Return (x, y) of the center of cell containing provided text 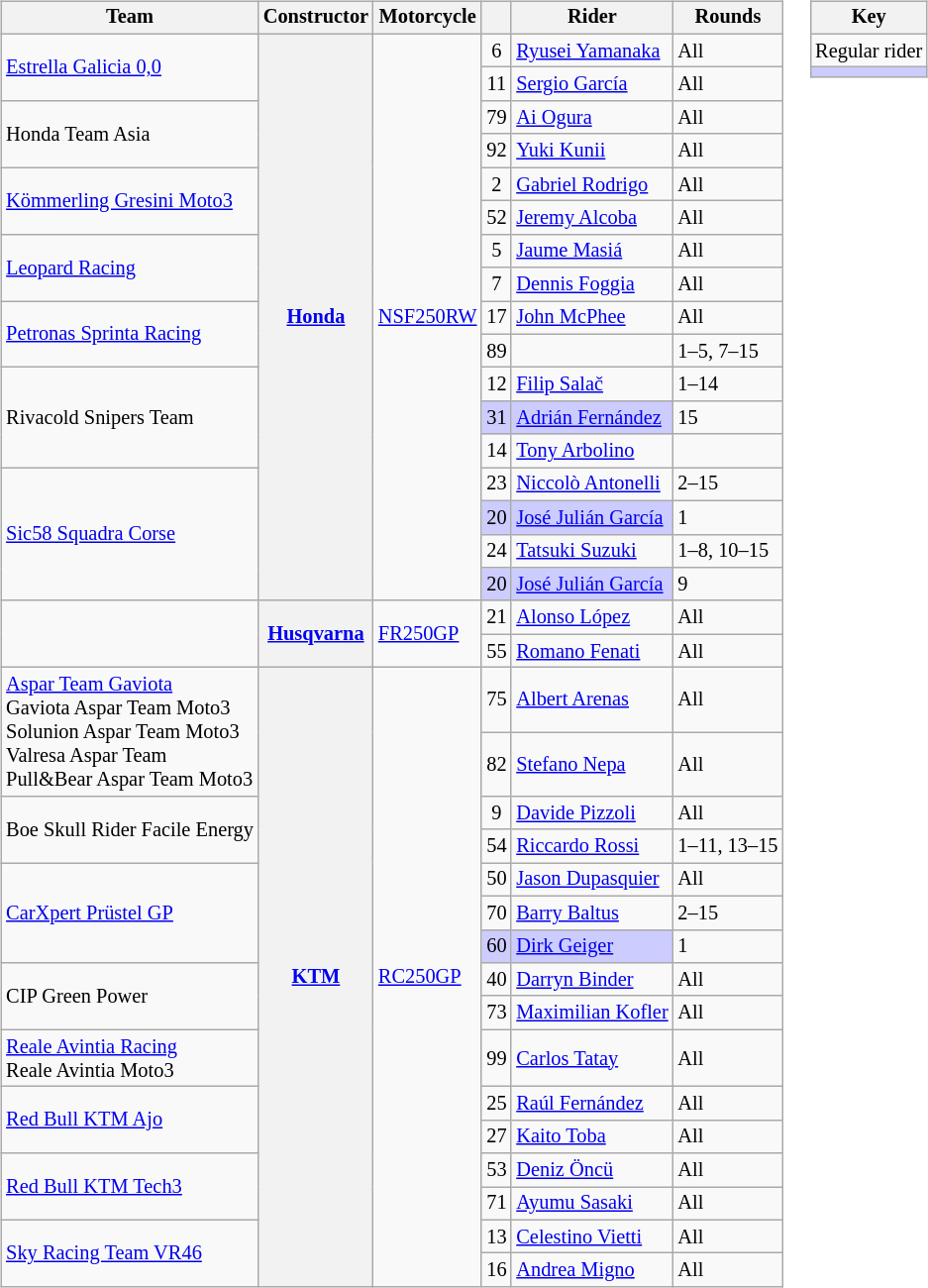
Rider (592, 18)
John McPhee (592, 318)
2 (496, 184)
Regular rider (869, 51)
Davide Pizzoli (592, 812)
Niccolò Antonelli (592, 484)
70 (496, 912)
40 (496, 980)
Petronas Sprinta Racing (130, 335)
6 (496, 51)
CarXpert Prüstel GP (130, 913)
Darryn Binder (592, 980)
7 (496, 284)
54 (496, 846)
Deniz Öncü (592, 1170)
Leopard Racing (130, 268)
Kömmerling Gresini Moto3 (130, 200)
79 (496, 118)
NSF250RW (428, 317)
CIP Green Power (130, 997)
24 (496, 551)
Dennis Foggia (592, 284)
Barry Baltus (592, 912)
Rivacold Snipers Team (130, 418)
Ryusei Yamanaka (592, 51)
27 (496, 1136)
Sergio García (592, 84)
21 (496, 617)
31 (496, 418)
Romano Fenati (592, 651)
73 (496, 1013)
Filip Salač (592, 384)
53 (496, 1170)
1–11, 13–15 (729, 846)
89 (496, 351)
Adrián Fernández (592, 418)
55 (496, 651)
60 (496, 946)
75 (496, 699)
Jason Dupasquier (592, 880)
Boe Skull Rider Facile Energy (130, 828)
Celestino Vietti (592, 1236)
14 (496, 451)
Key (869, 18)
Ayumu Sasaki (592, 1204)
17 (496, 318)
Red Bull KTM Ajo (130, 1120)
Motorcycle (428, 18)
11 (496, 84)
5 (496, 251)
Albert Arenas (592, 699)
Jaume Masiá (592, 251)
1–14 (729, 384)
Sic58 Squadra Corse (130, 535)
Red Bull KTM Tech3 (130, 1187)
Stefano Nepa (592, 765)
Kaito Toba (592, 1136)
82 (496, 765)
Tony Arbolino (592, 451)
Husqvarna (316, 634)
1–5, 7–15 (729, 351)
RC250GP (428, 977)
Jeremy Alcoba (592, 218)
99 (496, 1058)
12 (496, 384)
KTM (316, 977)
Ai Ogura (592, 118)
Honda (316, 317)
Tatsuki Suzuki (592, 551)
Rounds (729, 18)
Dirk Geiger (592, 946)
Riccardo Rossi (592, 846)
Constructor (316, 18)
Carlos Tatay (592, 1058)
Estrella Galicia 0,0 (130, 67)
Yuki Kunii (592, 151)
Reale Avintia Racing Reale Avintia Moto3 (130, 1058)
13 (496, 1236)
23 (496, 484)
16 (496, 1270)
FR250GP (428, 634)
50 (496, 880)
Maximilian Kofler (592, 1013)
15 (729, 418)
25 (496, 1104)
Team (130, 18)
Honda Team Asia (130, 135)
71 (496, 1204)
Sky Racing Team VR46 (130, 1252)
92 (496, 151)
Raúl Fernández (592, 1104)
Aspar Team Gaviota Gaviota Aspar Team Moto3 Solunion Aspar Team Moto3 Valresa Aspar Team Pull&Bear Aspar Team Moto3 (130, 732)
Gabriel Rodrigo (592, 184)
52 (496, 218)
Andrea Migno (592, 1270)
1–8, 10–15 (729, 551)
Alonso López (592, 617)
